Extract the [X, Y] coordinate from the center of the cell holding the provided text.  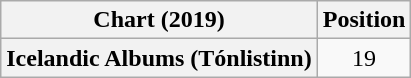
Icelandic Albums (Tónlistinn) [159, 58]
Chart (2019) [159, 20]
19 [364, 58]
Position [364, 20]
